Scan for the cell matching the given text and deliver its (x, y) coordinate at center. 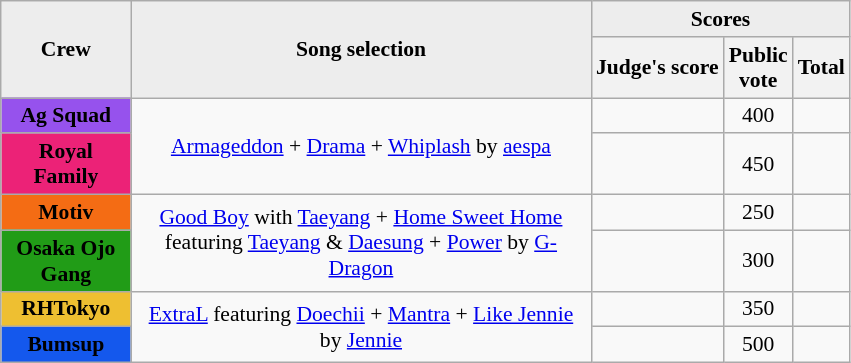
Armageddon + Drama + Whiplash by aespa (361, 146)
Judge's score (658, 68)
Song selection (361, 50)
Publicvote (758, 68)
ExtraL featuring Doechii + Mantra + Like Jennie by Jennie (361, 326)
Crew (66, 50)
Osaka Ojo Gang (66, 260)
Total (822, 68)
500 (758, 345)
250 (758, 213)
300 (758, 260)
400 (758, 116)
Scores (720, 19)
Motiv (66, 213)
Good Boy with Taeyang + Home Sweet Home featuring Taeyang & Daesung + Power by G-Dragon (361, 244)
450 (758, 164)
Ag Squad (66, 116)
350 (758, 309)
RHTokyo (66, 309)
Bumsup (66, 345)
Royal Family (66, 164)
